Find where the given text appears and provide that cell's center as [x, y] coordinate. 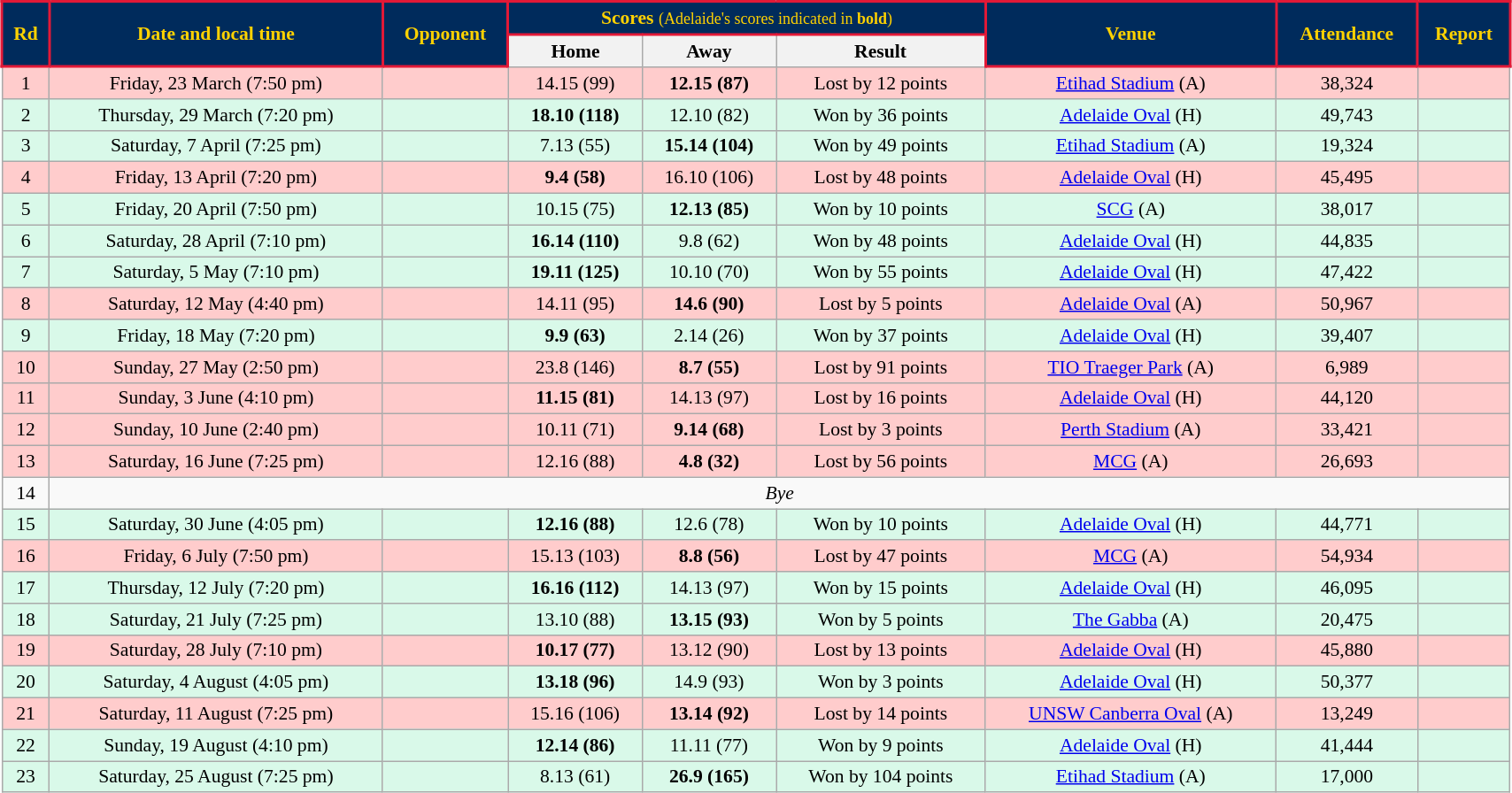
Saturday, 28 April (7:10 pm) [216, 241]
Saturday, 5 May (7:10 pm) [216, 273]
Lost by 3 points [882, 430]
8 [26, 304]
45,495 [1346, 178]
9.8 (62) [708, 241]
14.11 (95) [575, 304]
11 [26, 398]
12.13 (85) [708, 210]
11.15 (81) [575, 398]
Saturday, 25 August (7:25 pm) [216, 777]
Thursday, 12 July (7:20 pm) [216, 588]
Home [575, 50]
33,421 [1346, 430]
12 [26, 430]
13 [26, 462]
Venue [1130, 35]
13.18 (96) [575, 682]
Friday, 13 April (7:20 pm) [216, 178]
21 [26, 714]
13.15 (93) [708, 620]
SCG (A) [1130, 210]
13.12 (90) [708, 651]
6 [26, 241]
Friday, 23 March (7:50 pm) [216, 82]
16.14 (110) [575, 241]
4 [26, 178]
2.14 (26) [708, 335]
7.13 (55) [575, 146]
14.9 (93) [708, 682]
Adelaide Oval (A) [1130, 304]
Saturday, 28 July (7:10 pm) [216, 651]
44,120 [1346, 398]
Won by 55 points [882, 273]
16 [26, 557]
50,967 [1346, 304]
Perth Stadium (A) [1130, 430]
Result [882, 50]
12.6 (78) [708, 525]
Sunday, 3 June (4:10 pm) [216, 398]
Friday, 6 July (7:50 pm) [216, 557]
Sunday, 10 June (2:40 pm) [216, 430]
38,324 [1346, 82]
Saturday, 11 August (7:25 pm) [216, 714]
6,989 [1346, 367]
Saturday, 30 June (4:05 pm) [216, 525]
10.15 (75) [575, 210]
14 [26, 493]
41,444 [1346, 745]
Rd [26, 35]
18 [26, 620]
Sunday, 27 May (2:50 pm) [216, 367]
1 [26, 82]
Won by 49 points [882, 146]
15.16 (106) [575, 714]
Scores (Adelaide's scores indicated in bold) [747, 18]
Saturday, 16 June (7:25 pm) [216, 462]
18.10 (118) [575, 115]
11.11 (77) [708, 745]
8.13 (61) [575, 777]
9.4 (58) [575, 178]
Saturday, 12 May (4:40 pm) [216, 304]
23 [26, 777]
Thursday, 29 March (7:20 pm) [216, 115]
The Gabba (A) [1130, 620]
Won by 36 points [882, 115]
Lost by 91 points [882, 367]
Friday, 20 April (7:50 pm) [216, 210]
Opponent [445, 35]
22 [26, 745]
13.14 (92) [708, 714]
20 [26, 682]
39,407 [1346, 335]
Away [708, 50]
15.13 (103) [575, 557]
Saturday, 7 April (7:25 pm) [216, 146]
12.14 (86) [575, 745]
26,693 [1346, 462]
Friday, 18 May (7:20 pm) [216, 335]
54,934 [1346, 557]
Won by 104 points [882, 777]
8.8 (56) [708, 557]
14.15 (99) [575, 82]
Date and local time [216, 35]
47,422 [1346, 273]
50,377 [1346, 682]
10.11 (71) [575, 430]
Won by 9 points [882, 745]
Saturday, 21 July (7:25 pm) [216, 620]
19,324 [1346, 146]
7 [26, 273]
2 [26, 115]
Lost by 5 points [882, 304]
5 [26, 210]
Won by 48 points [882, 241]
Won by 37 points [882, 335]
Bye [780, 493]
9.14 (68) [708, 430]
4.8 (32) [708, 462]
15.14 (104) [708, 146]
Report [1463, 35]
Lost by 13 points [882, 651]
19.11 (125) [575, 273]
TIO Traeger Park (A) [1130, 367]
49,743 [1346, 115]
23.8 (146) [575, 367]
Sunday, 19 August (4:10 pm) [216, 745]
19 [26, 651]
Lost by 56 points [882, 462]
26.9 (165) [708, 777]
20,475 [1346, 620]
10.10 (70) [708, 273]
46,095 [1346, 588]
45,880 [1346, 651]
12.15 (87) [708, 82]
Won by 5 points [882, 620]
17,000 [1346, 777]
10 [26, 367]
Lost by 16 points [882, 398]
17 [26, 588]
16.16 (112) [575, 588]
8.7 (55) [708, 367]
12.10 (82) [708, 115]
Lost by 12 points [882, 82]
15 [26, 525]
13.10 (88) [575, 620]
9 [26, 335]
Won by 3 points [882, 682]
Lost by 47 points [882, 557]
Won by 15 points [882, 588]
Lost by 14 points [882, 714]
44,835 [1346, 241]
Lost by 48 points [882, 178]
Saturday, 4 August (4:05 pm) [216, 682]
14.6 (90) [708, 304]
UNSW Canberra Oval (A) [1130, 714]
Attendance [1346, 35]
9.9 (63) [575, 335]
13,249 [1346, 714]
44,771 [1346, 525]
10.17 (77) [575, 651]
16.10 (106) [708, 178]
38,017 [1346, 210]
3 [26, 146]
